For the text-containing cell, return its midpoint in [X, Y] coordinate format. 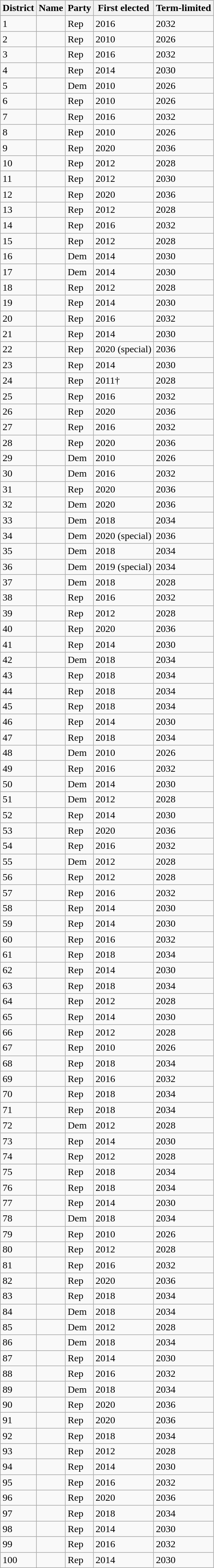
89 [18, 1389]
2 [18, 39]
37 [18, 582]
34 [18, 536]
86 [18, 1343]
40 [18, 629]
33 [18, 520]
31 [18, 489]
14 [18, 225]
45 [18, 707]
11 [18, 179]
58 [18, 908]
91 [18, 1420]
32 [18, 505]
39 [18, 613]
16 [18, 256]
63 [18, 986]
9 [18, 148]
79 [18, 1234]
76 [18, 1188]
98 [18, 1529]
21 [18, 334]
85 [18, 1327]
97 [18, 1513]
88 [18, 1374]
26 [18, 411]
20 [18, 318]
74 [18, 1156]
51 [18, 799]
72 [18, 1125]
68 [18, 1063]
90 [18, 1405]
100 [18, 1560]
99 [18, 1544]
3 [18, 55]
82 [18, 1281]
50 [18, 784]
30 [18, 474]
27 [18, 427]
35 [18, 551]
4 [18, 70]
42 [18, 660]
47 [18, 738]
62 [18, 970]
12 [18, 194]
25 [18, 396]
44 [18, 691]
93 [18, 1451]
83 [18, 1296]
18 [18, 287]
Name [51, 8]
53 [18, 830]
First elected [124, 8]
55 [18, 861]
67 [18, 1048]
94 [18, 1467]
8 [18, 132]
59 [18, 923]
52 [18, 815]
46 [18, 722]
38 [18, 598]
2011† [124, 380]
78 [18, 1219]
36 [18, 567]
49 [18, 769]
71 [18, 1110]
95 [18, 1482]
69 [18, 1079]
28 [18, 442]
5 [18, 86]
District [18, 8]
6 [18, 101]
24 [18, 380]
64 [18, 1001]
56 [18, 877]
48 [18, 753]
81 [18, 1265]
22 [18, 349]
23 [18, 365]
10 [18, 163]
66 [18, 1032]
1 [18, 24]
15 [18, 241]
17 [18, 272]
41 [18, 644]
29 [18, 458]
84 [18, 1312]
75 [18, 1172]
43 [18, 675]
65 [18, 1017]
92 [18, 1435]
70 [18, 1094]
2019 (special) [124, 567]
96 [18, 1498]
57 [18, 892]
Party [79, 8]
73 [18, 1141]
Term-limited [183, 8]
54 [18, 846]
80 [18, 1250]
61 [18, 955]
7 [18, 117]
87 [18, 1358]
19 [18, 303]
13 [18, 210]
77 [18, 1203]
60 [18, 939]
